Find where the given text appears and provide that cell's center as (x, y) coordinate. 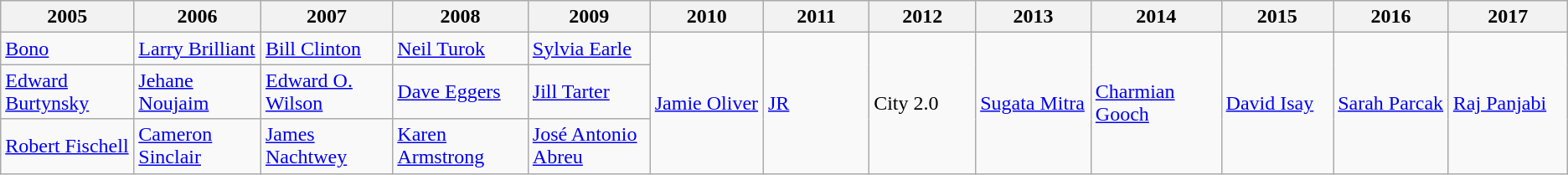
2016 (1391, 17)
JR (816, 103)
Jamie Oliver (707, 103)
2012 (923, 17)
2009 (589, 17)
Larry Brilliant (198, 49)
Charmian Gooch (1156, 103)
2015 (1277, 17)
David Isay (1277, 103)
2013 (1034, 17)
Sylvia Earle (589, 49)
2005 (67, 17)
2014 (1156, 17)
Sugata Mitra (1034, 103)
James Nachtwey (327, 146)
2017 (1508, 17)
Cameron Sinclair (198, 146)
Sarah Parcak (1391, 103)
City 2.0 (923, 103)
Neil Turok (461, 49)
José Antonio Abreu (589, 146)
2006 (198, 17)
Jill Tarter (589, 92)
Jehane Noujaim (198, 92)
2010 (707, 17)
Robert Fischell (67, 146)
Bono (67, 49)
Raj Panjabi (1508, 103)
Edward Burtynsky (67, 92)
2011 (816, 17)
Karen Armstrong (461, 146)
2007 (327, 17)
Bill Clinton (327, 49)
Dave Eggers (461, 92)
2008 (461, 17)
Edward O. Wilson (327, 92)
